Search for the cell housing the specified text and yield its (X, Y) center coordinate. 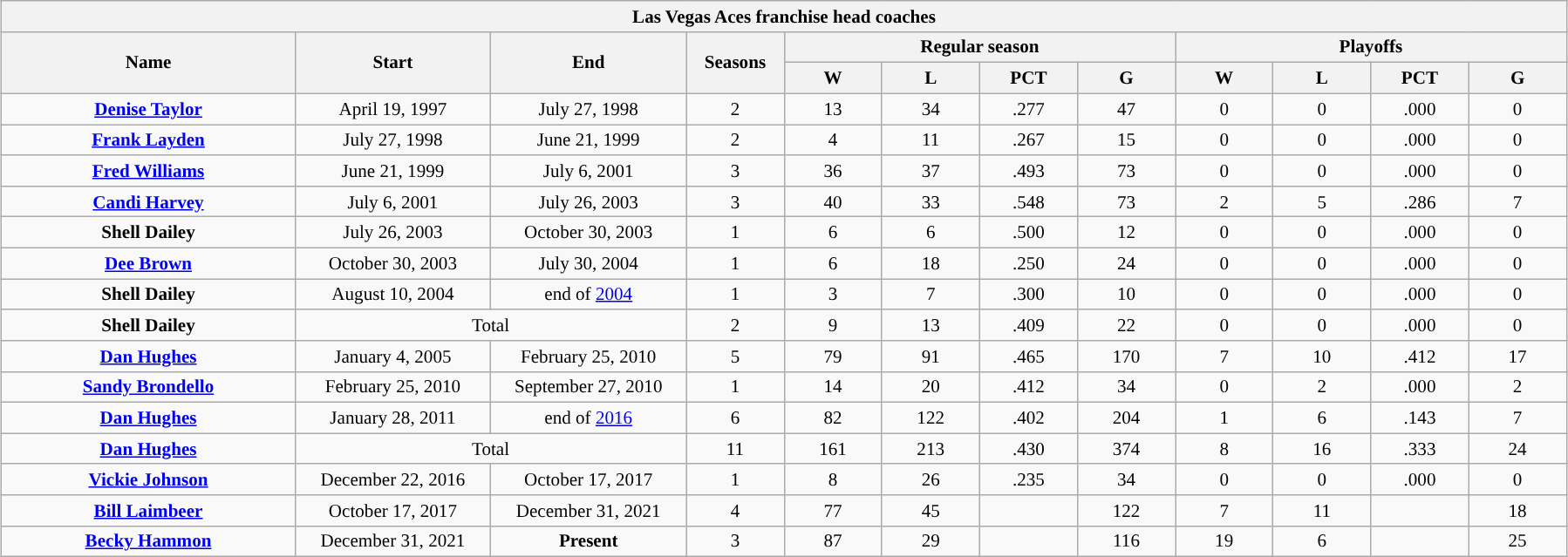
end of 2016 (589, 418)
374 (1126, 448)
87 (833, 540)
Las Vegas Aces franchise head coaches (784, 16)
Bill Laimbeer (148, 511)
.465 (1028, 356)
79 (833, 356)
.500 (1028, 232)
22 (1126, 324)
33 (931, 200)
.493 (1028, 171)
.300 (1028, 295)
82 (833, 418)
170 (1126, 356)
116 (1126, 540)
.409 (1028, 324)
12 (1126, 232)
204 (1126, 418)
.235 (1028, 479)
Candi Harvey (148, 200)
January 4, 2005 (392, 356)
Regular season (980, 47)
.430 (1028, 448)
Start (392, 63)
9 (833, 324)
16 (1322, 448)
Becky Hammon (148, 540)
Frank Layden (148, 139)
January 28, 2011 (392, 418)
July 30, 2004 (589, 263)
19 (1224, 540)
Seasons (735, 63)
End (589, 63)
.333 (1420, 448)
20 (931, 387)
Denise Taylor (148, 108)
August 10, 2004 (392, 295)
.286 (1420, 200)
.548 (1028, 200)
Present (589, 540)
Fred Williams (148, 171)
36 (833, 171)
15 (1126, 139)
September 27, 2010 (589, 387)
37 (931, 171)
December 22, 2016 (392, 479)
213 (931, 448)
.267 (1028, 139)
Sandy Brondello (148, 387)
.277 (1028, 108)
161 (833, 448)
26 (931, 479)
April 19, 1997 (392, 108)
end of 2004 (589, 295)
Name (148, 63)
77 (833, 511)
.250 (1028, 263)
Playoffs (1371, 47)
14 (833, 387)
25 (1517, 540)
.143 (1420, 418)
17 (1517, 356)
.402 (1028, 418)
40 (833, 200)
91 (931, 356)
45 (931, 511)
47 (1126, 108)
Vickie Johnson (148, 479)
29 (931, 540)
Dee Brown (148, 263)
